Scan for the cell matching the given text and deliver its (X, Y) coordinate at center. 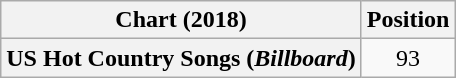
Chart (2018) (181, 20)
Position (408, 20)
US Hot Country Songs (Billboard) (181, 58)
93 (408, 58)
